For the text-containing cell, return its midpoint in [x, y] coordinate format. 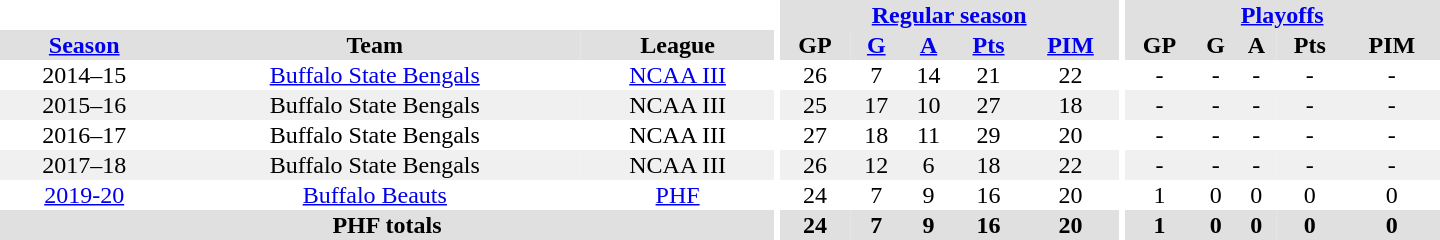
Regular season [950, 15]
12 [876, 165]
2015–16 [84, 105]
10 [928, 105]
Playoffs [1282, 15]
14 [928, 75]
17 [876, 105]
Season [84, 45]
PHF totals [387, 225]
Buffalo Beauts [374, 195]
League [678, 45]
6 [928, 165]
2019-20 [84, 195]
2014–15 [84, 75]
Team [374, 45]
29 [989, 135]
25 [815, 105]
2017–18 [84, 165]
2016–17 [84, 135]
21 [989, 75]
PHF [678, 195]
11 [928, 135]
